Determine the (X, Y) coordinate at the center of the cell enclosing the given text.  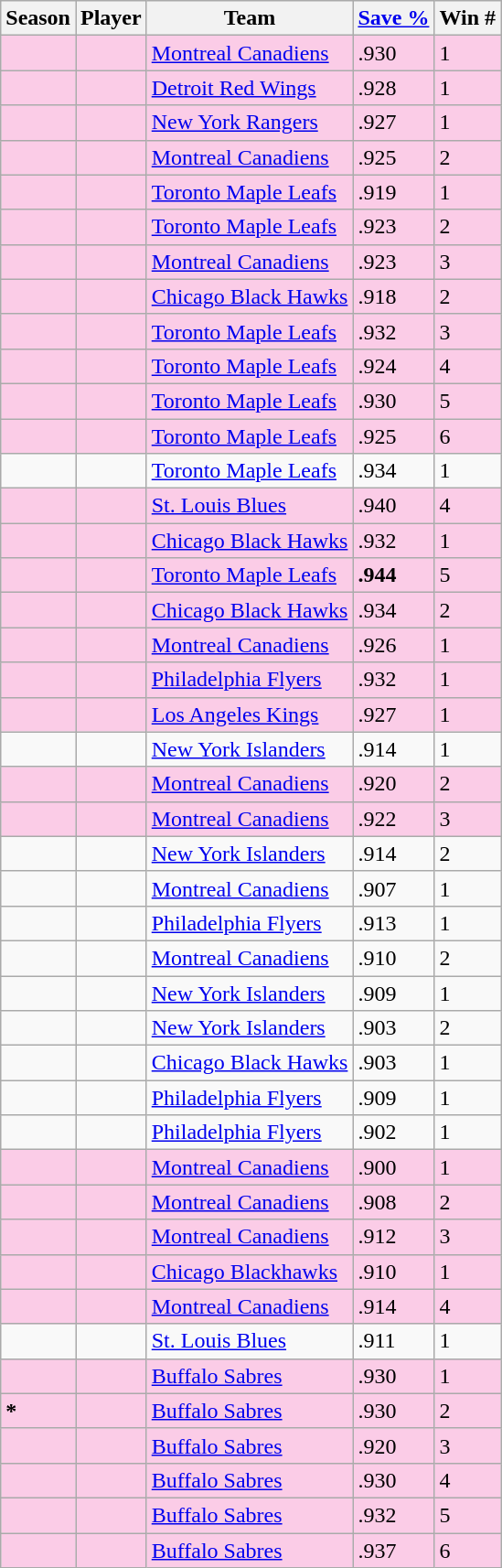
Win # (468, 18)
.911 (393, 1341)
.912 (393, 1237)
.944 (393, 575)
Chicago Blackhawks (250, 1272)
.908 (393, 1202)
.926 (393, 645)
Los Angeles Kings (250, 714)
Team (250, 18)
.937 (393, 1551)
.919 (393, 192)
Save % (393, 18)
Season (38, 18)
.918 (393, 296)
.922 (393, 819)
.940 (393, 506)
Player (111, 18)
.924 (393, 366)
* (38, 1411)
.928 (393, 88)
Detroit Red Wings (250, 88)
.913 (393, 923)
.902 (393, 1133)
.907 (393, 888)
New York Rangers (250, 123)
.900 (393, 1167)
